Provide the (x, y) coordinate of the cell's center where the given text is located.  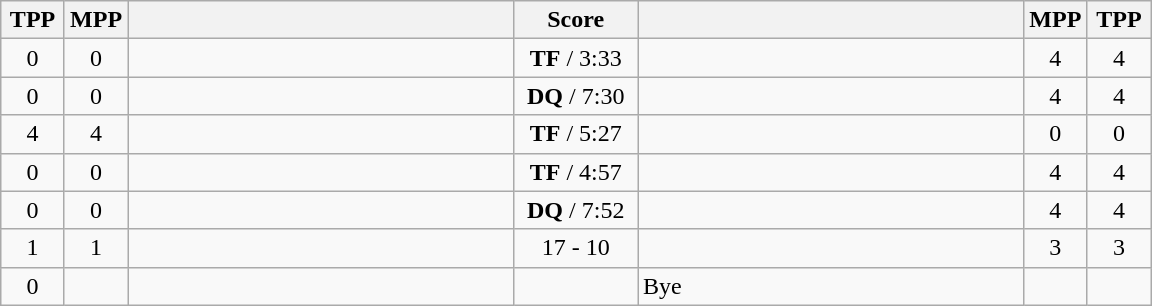
TF / 5:27 (576, 134)
TF / 3:33 (576, 58)
Score (576, 20)
TF / 4:57 (576, 172)
17 - 10 (576, 248)
DQ / 7:30 (576, 96)
DQ / 7:52 (576, 210)
Bye (831, 286)
